Determine the (X, Y) coordinate at the center of the cell enclosing the given text.  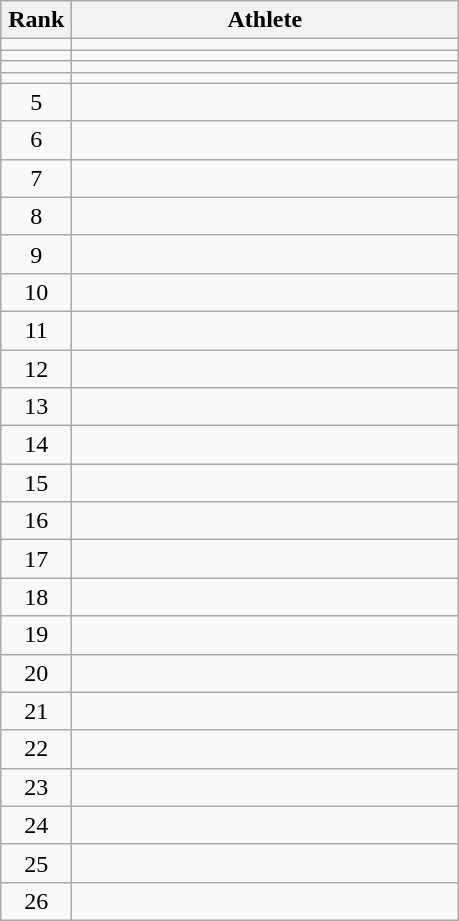
5 (36, 102)
20 (36, 673)
13 (36, 407)
22 (36, 749)
Rank (36, 20)
26 (36, 901)
15 (36, 483)
8 (36, 216)
17 (36, 559)
9 (36, 254)
12 (36, 369)
23 (36, 787)
10 (36, 292)
11 (36, 330)
6 (36, 140)
18 (36, 597)
24 (36, 825)
7 (36, 178)
21 (36, 711)
16 (36, 521)
19 (36, 635)
25 (36, 863)
14 (36, 445)
Athlete (265, 20)
